Detect which cell encompasses the target text, then output its [x, y] center coordinate. 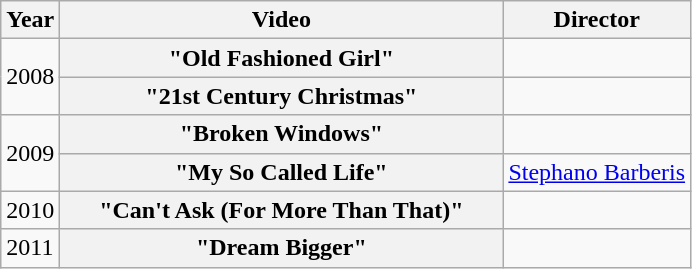
Director [597, 20]
2009 [30, 153]
"Dream Bigger" [282, 248]
"My So Called Life" [282, 172]
"Can't Ask (For More Than That)" [282, 210]
2008 [30, 77]
Video [282, 20]
"21st Century Christmas" [282, 96]
2010 [30, 210]
2011 [30, 248]
Stephano Barberis [597, 172]
"Old Fashioned Girl" [282, 58]
"Broken Windows" [282, 134]
Year [30, 20]
